Scan for the cell matching the given text and deliver its [X, Y] coordinate at center. 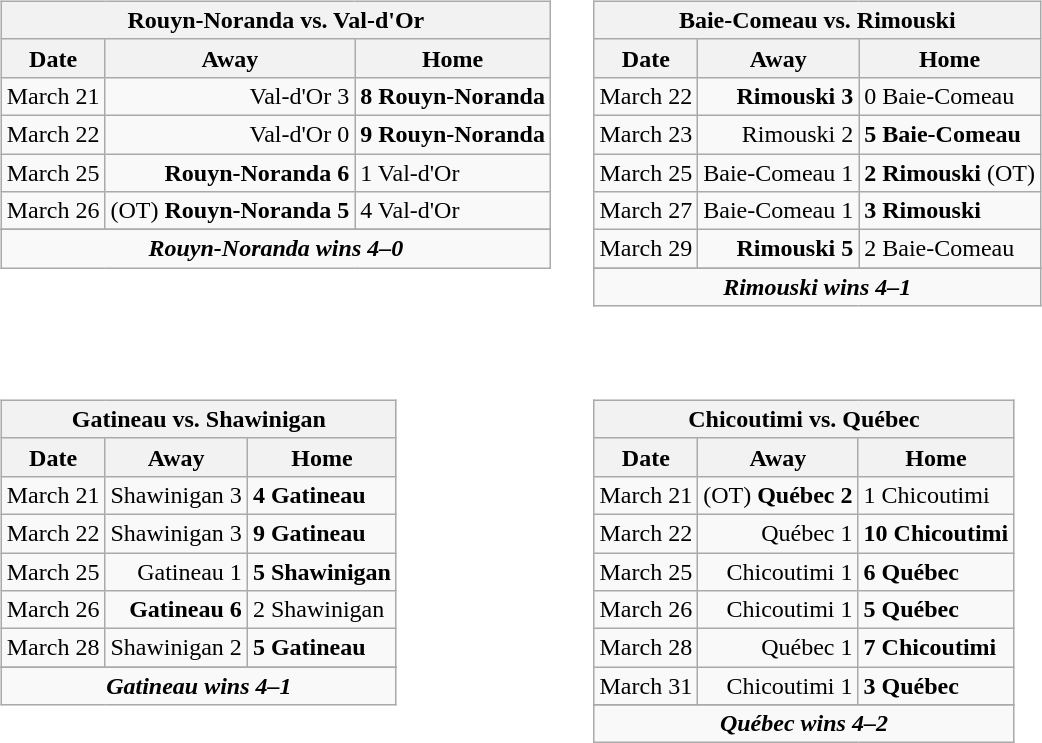
Gatineau 1 [176, 571]
4 Val-d'Or [453, 211]
4 Gatineau [322, 495]
Rouyn-Noranda 6 [230, 173]
Val-d'Or 3 [230, 96]
10 Chicoutimi [936, 533]
3 Québec [936, 686]
Gatineau vs. Shawinigan [198, 419]
Val-d'Or 0 [230, 134]
Rimouski 2 [778, 134]
Rouyn-Noranda wins 4–0 [276, 249]
March 27 [646, 211]
Rimouski 5 [778, 249]
2 Shawinigan [322, 610]
Rimouski wins 4–1 [817, 287]
Chicoutimi vs. Québec [804, 419]
6 Québec [936, 571]
5 Québec [936, 610]
1 Chicoutimi [936, 495]
1 Val-d'Or [453, 173]
9 Gatineau [322, 533]
(OT) Québec 2 [778, 495]
2 Rimouski (OT) [950, 173]
Gatineau wins 4–1 [198, 686]
5 Gatineau [322, 648]
0 Baie-Comeau [950, 96]
Shawinigan 2 [176, 648]
Rimouski 3 [778, 96]
March 29 [646, 249]
March 23 [646, 134]
2 Baie-Comeau [950, 249]
5 Shawinigan [322, 571]
8 Rouyn-Noranda [453, 96]
Rouyn-Noranda vs. Val-d'Or [276, 20]
9 Rouyn-Noranda [453, 134]
(OT) Rouyn-Noranda 5 [230, 211]
March 31 [646, 686]
Baie-Comeau vs. Rimouski [817, 20]
3 Rimouski [950, 211]
Québec wins 4–2 [804, 724]
Gatineau 6 [176, 610]
7 Chicoutimi [936, 648]
5 Baie-Comeau [950, 134]
